Identify which cell holds the provided text, then report its (x, y) central coordinate. 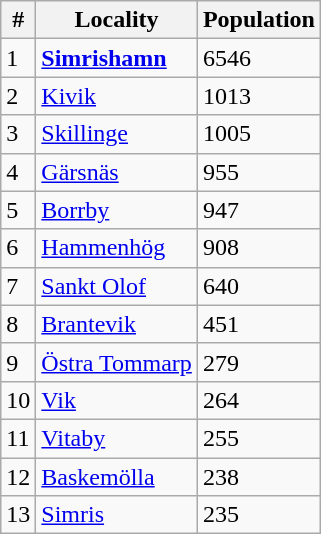
908 (258, 248)
8 (18, 324)
11 (18, 438)
1005 (258, 134)
3 (18, 134)
# (18, 20)
4 (18, 172)
Vitaby (117, 438)
1013 (258, 96)
Simris (117, 515)
Gärsnäs (117, 172)
Borrby (117, 210)
2 (18, 96)
640 (258, 286)
Hammenhög (117, 248)
10 (18, 400)
Simrishamn (117, 58)
235 (258, 515)
1 (18, 58)
Brantevik (117, 324)
Skillinge (117, 134)
6546 (258, 58)
955 (258, 172)
Locality (117, 20)
264 (258, 400)
Population (258, 20)
255 (258, 438)
Vik (117, 400)
13 (18, 515)
Sankt Olof (117, 286)
947 (258, 210)
Östra Tommarp (117, 362)
5 (18, 210)
238 (258, 477)
Kivik (117, 96)
7 (18, 286)
12 (18, 477)
Baskemölla (117, 477)
451 (258, 324)
6 (18, 248)
279 (258, 362)
9 (18, 362)
